Pinpoint the cell where the given text exists, returning its (x, y) midpoint coordinate. 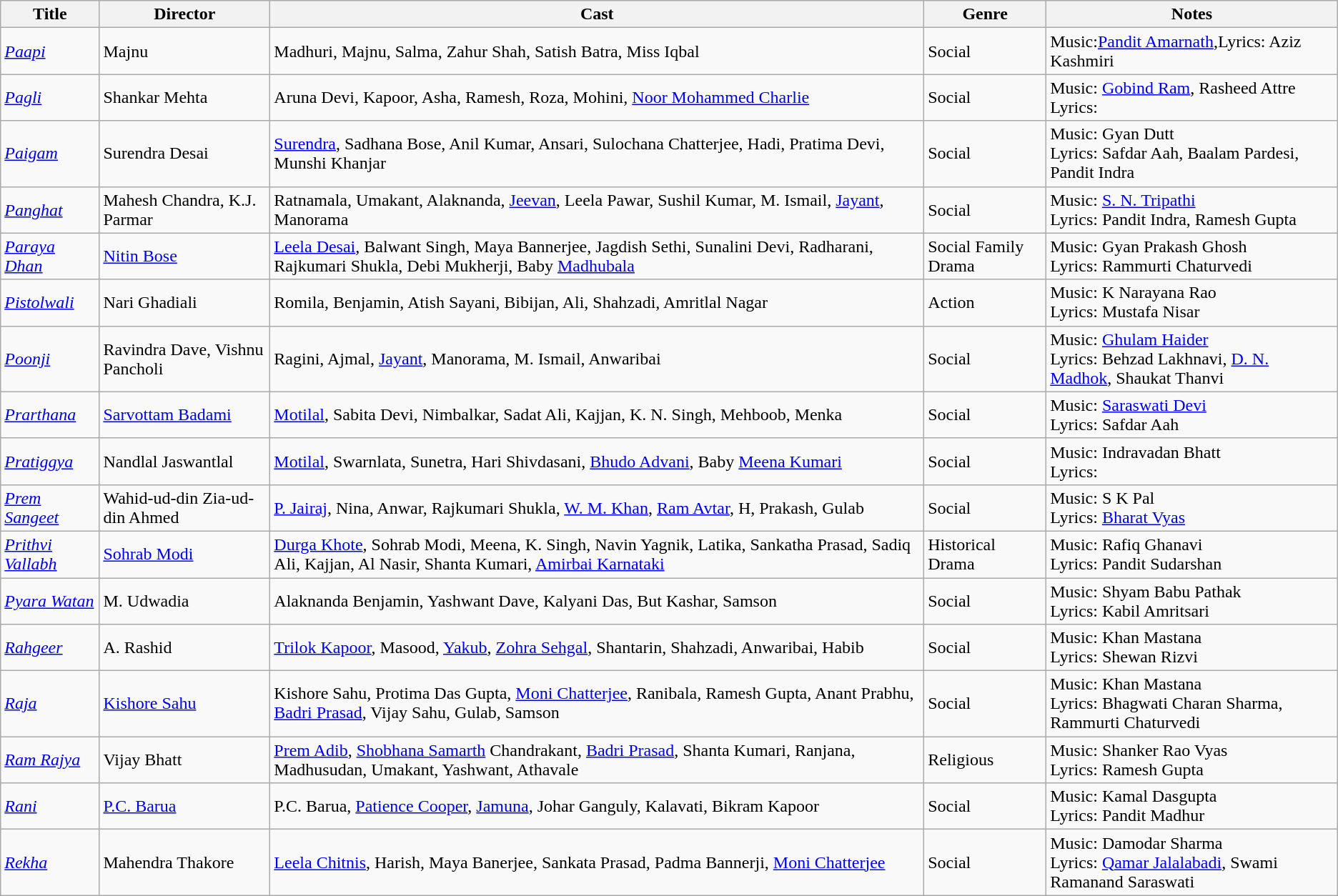
Pyara Watan (50, 600)
Ragini, Ajmal, Jayant, Manorama, M. Ismail, Anwaribai (598, 359)
Historical Drama (985, 554)
Music: Gobind Ram, Rasheed Attre Lyrics: (1192, 97)
Rekha (50, 862)
P.C. Barua, Patience Cooper, Jamuna, Johar Ganguly, Kalavati, Bikram Kapoor (598, 806)
Mahesh Chandra, K.J. Parmar (184, 210)
Panghat (50, 210)
Pistolwali (50, 303)
Paraya Dhan (50, 256)
Music: Indravadan BhattLyrics: (1192, 462)
Ravindra Dave, Vishnu Pancholi (184, 359)
Prithvi Vallabh (50, 554)
Mahendra Thakore (184, 862)
Ram Rajya (50, 760)
Pratiggya (50, 462)
Social Family Drama (985, 256)
M. Udwadia (184, 600)
Wahid-ud-din Zia-ud-din Ahmed (184, 507)
Ratnamala, Umakant, Alaknanda, Jeevan, Leela Pawar, Sushil Kumar, M. Ismail, Jayant, Manorama (598, 210)
Shankar Mehta (184, 97)
Music: Damodar SharmaLyrics: Qamar Jalalabadi, Swami Ramanand Saraswati (1192, 862)
Trilok Kapoor, Masood, Yakub, Zohra Sehgal, Shantarin, Shahzadi, Anwaribai, Habib (598, 647)
Rani (50, 806)
Surendra, Sadhana Bose, Anil Kumar, Ansari, Sulochana Chatterjee, Hadi, Pratima Devi, Munshi Khanjar (598, 154)
Surendra Desai (184, 154)
Romila, Benjamin, Atish Sayani, Bibijan, Ali, Shahzadi, Amritlal Nagar (598, 303)
Leela Chitnis, Harish, Maya Banerjee, Sankata Prasad, Padma Bannerji, Moni Chatterjee (598, 862)
Madhuri, Majnu, Salma, Zahur Shah, Satish Batra, Miss Iqbal (598, 51)
Vijay Bhatt (184, 760)
P.C. Barua (184, 806)
P. Jairaj, Nina, Anwar, Rajkumari Shukla, W. M. Khan, Ram Avtar, H, Prakash, Gulab (598, 507)
Music: Khan MastanaLyrics: Shewan Rizvi (1192, 647)
Music: Shanker Rao VyasLyrics: Ramesh Gupta (1192, 760)
Prem Adib, Shobhana Samarth Chandrakant, Badri Prasad, Shanta Kumari, Ranjana, Madhusudan, Umakant, Yashwant, Athavale (598, 760)
Alaknanda Benjamin, Yashwant Dave, Kalyani Das, But Kashar, Samson (598, 600)
Prem Sangeet (50, 507)
Paapi (50, 51)
Genre (985, 14)
Music:Pandit Amarnath,Lyrics: Aziz Kashmiri (1192, 51)
Raja (50, 704)
Leela Desai, Balwant Singh, Maya Bannerjee, Jagdish Sethi, Sunalini Devi, Radharani, Rajkumari Shukla, Debi Mukherji, Baby Madhubala (598, 256)
Music: Rafiq GhanaviLyrics: Pandit Sudarshan (1192, 554)
Music: Shyam Babu PathakLyrics: Kabil Amritsari (1192, 600)
Director (184, 14)
Music: Kamal DasguptaLyrics: Pandit Madhur (1192, 806)
Music: Ghulam HaiderLyrics: Behzad Lakhnavi, D. N. Madhok, Shaukat Thanvi (1192, 359)
Poonji (50, 359)
Aruna Devi, Kapoor, Asha, Ramesh, Roza, Mohini, Noor Mohammed Charlie (598, 97)
Action (985, 303)
Music: K Narayana RaoLyrics: Mustafa Nisar (1192, 303)
Prarthana (50, 414)
Music: Gyan DuttLyrics: Safdar Aah, Baalam Pardesi, Pandit Indra (1192, 154)
A. Rashid (184, 647)
Music: S K PalLyrics: Bharat Vyas (1192, 507)
Paigam (50, 154)
Music: Saraswati DeviLyrics: Safdar Aah (1192, 414)
Motilal, Swarnlata, Sunetra, Hari Shivdasani, Bhudo Advani, Baby Meena Kumari (598, 462)
Durga Khote, Sohrab Modi, Meena, K. Singh, Navin Yagnik, Latika, Sankatha Prasad, Sadiq Ali, Kajjan, Al Nasir, Shanta Kumari, Amirbai Karnataki (598, 554)
Nandlal Jaswantlal (184, 462)
Kishore Sahu, Protima Das Gupta, Moni Chatterjee, Ranibala, Ramesh Gupta, Anant Prabhu, Badri Prasad, Vijay Sahu, Gulab, Samson (598, 704)
Nitin Bose (184, 256)
Sohrab Modi (184, 554)
Motilal, Sabita Devi, Nimbalkar, Sadat Ali, Kajjan, K. N. Singh, Mehboob, Menka (598, 414)
Kishore Sahu (184, 704)
Music: Gyan Prakash GhoshLyrics: Rammurti Chaturvedi (1192, 256)
Title (50, 14)
Music: S. N. TripathiLyrics: Pandit Indra, Ramesh Gupta (1192, 210)
Religious (985, 760)
Pagli (50, 97)
Sarvottam Badami (184, 414)
Notes (1192, 14)
Music: Khan MastanaLyrics: Bhagwati Charan Sharma, Rammurti Chaturvedi (1192, 704)
Rahgeer (50, 647)
Cast (598, 14)
Majnu (184, 51)
Nari Ghadiali (184, 303)
